Detect which cell encompasses the target text, then output its (X, Y) center coordinate. 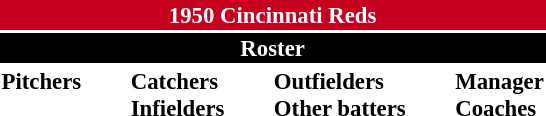
Roster (272, 48)
1950 Cincinnati Reds (272, 15)
